Capture the cell that displays the provided text and extract its (x, y) central coordinate. 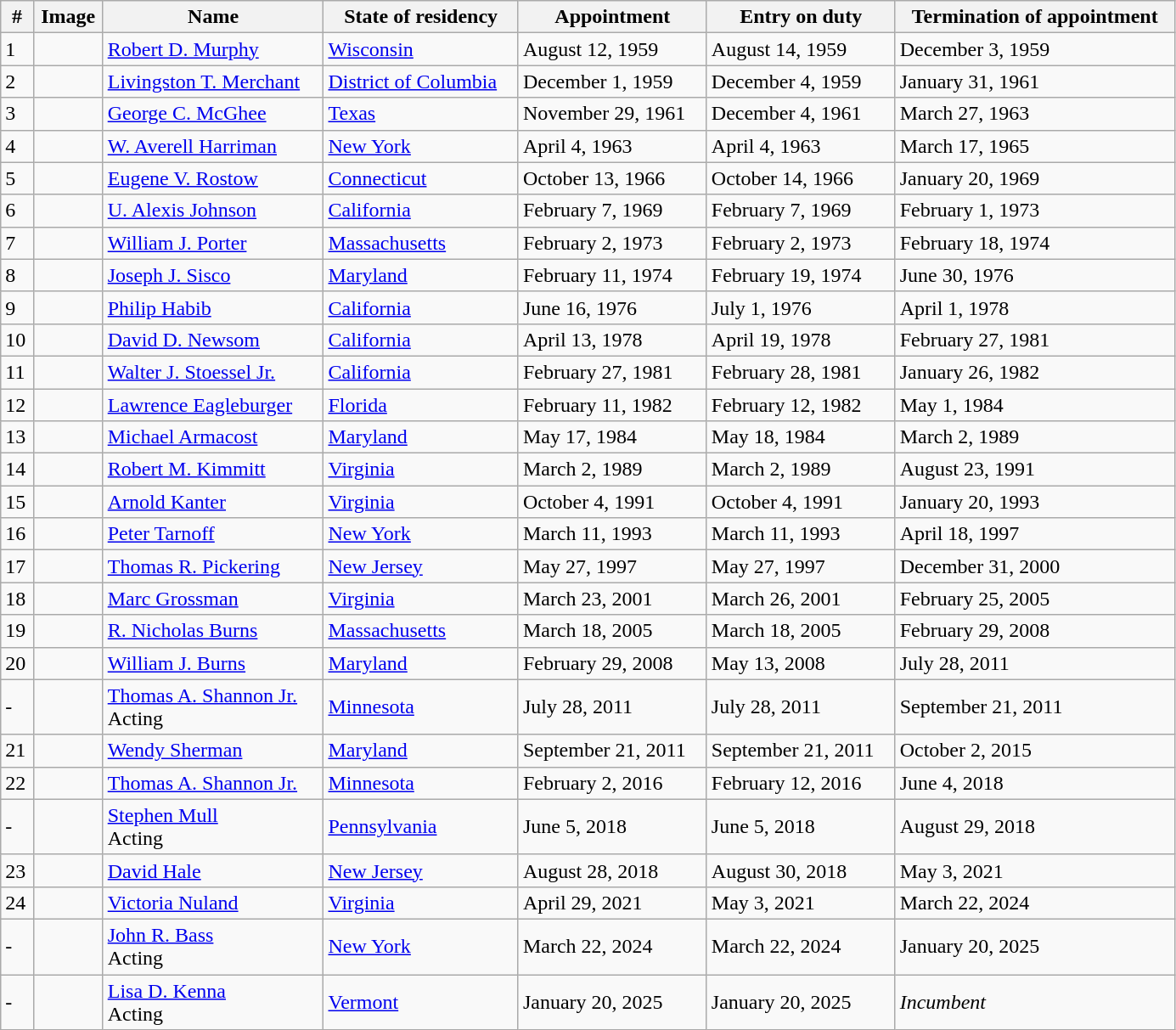
Florida (421, 405)
Texas (421, 114)
December 4, 1959 (801, 82)
Stephen MullActing (213, 827)
January 20, 1969 (1034, 178)
Robert D. Murphy (213, 49)
4 (17, 146)
10 (17, 340)
April 29, 2021 (612, 903)
R. Nicholas Burns (213, 631)
October 14, 1966 (801, 178)
Termination of appointment (1034, 17)
Incumbent (1034, 1002)
Image (68, 17)
Wisconsin (421, 49)
2 (17, 82)
22 (17, 783)
April 19, 1978 (801, 340)
17 (17, 566)
March 17, 1965 (1034, 146)
August 14, 1959 (801, 49)
May 17, 1984 (612, 437)
Thomas R. Pickering (213, 566)
21 (17, 751)
24 (17, 903)
23 (17, 870)
13 (17, 437)
W. Averell Harriman (213, 146)
Eugene V. Rostow (213, 178)
11 (17, 372)
State of residency (421, 17)
6 (17, 211)
18 (17, 599)
3 (17, 114)
May 13, 2008 (801, 663)
March 23, 2001 (612, 599)
February 28, 1981 (801, 372)
January 31, 1961 (1034, 82)
March 27, 1963 (1034, 114)
December 3, 1959 (1034, 49)
16 (17, 534)
Joseph J. Sisco (213, 275)
June 16, 1976 (612, 307)
June 30, 1976 (1034, 275)
19 (17, 631)
20 (17, 663)
February 12, 1982 (801, 405)
February 2, 2016 (612, 783)
March 26, 2001 (801, 599)
August 29, 2018 (1034, 827)
January 26, 1982 (1034, 372)
Name (213, 17)
December 1, 1959 (612, 82)
Philip Habib (213, 307)
Connecticut (421, 178)
Lisa D. KennaActing (213, 1002)
April 13, 1978 (612, 340)
Vermont (421, 1002)
Lawrence Eagleburger (213, 405)
Victoria Nuland (213, 903)
David Hale (213, 870)
8 (17, 275)
February 11, 1974 (612, 275)
May 18, 1984 (801, 437)
Walter J. Stoessel Jr. (213, 372)
December 4, 1961 (801, 114)
Arnold Kanter (213, 502)
May 1, 1984 (1034, 405)
7 (17, 243)
August 28, 2018 (612, 870)
Appointment (612, 17)
Entry on duty (801, 17)
August 12, 1959 (612, 49)
George C. McGhee (213, 114)
David D. Newsom (213, 340)
# (17, 17)
14 (17, 470)
February 25, 2005 (1034, 599)
Peter Tarnoff (213, 534)
Marc Grossman (213, 599)
January 20, 1993 (1034, 502)
12 (17, 405)
William J. Burns (213, 663)
February 19, 1974 (801, 275)
5 (17, 178)
November 29, 1961 (612, 114)
February 12, 2016 (801, 783)
District of Columbia (421, 82)
August 23, 1991 (1034, 470)
William J. Porter (213, 243)
15 (17, 502)
April 18, 1997 (1034, 534)
Pennsylvania (421, 827)
U. Alexis Johnson (213, 211)
1 (17, 49)
July 1, 1976 (801, 307)
August 30, 2018 (801, 870)
October 2, 2015 (1034, 751)
9 (17, 307)
Thomas A. Shannon Jr.Acting (213, 706)
Thomas A. Shannon Jr. (213, 783)
Michael Armacost (213, 437)
Wendy Sherman (213, 751)
June 4, 2018 (1034, 783)
Robert M. Kimmitt (213, 470)
Livingston T. Merchant (213, 82)
February 18, 1974 (1034, 243)
February 11, 1982 (612, 405)
February 1, 1973 (1034, 211)
October 13, 1966 (612, 178)
April 1, 1978 (1034, 307)
December 31, 2000 (1034, 566)
John R. BassActing (213, 946)
